For the text-containing cell, return its midpoint in (x, y) coordinate format. 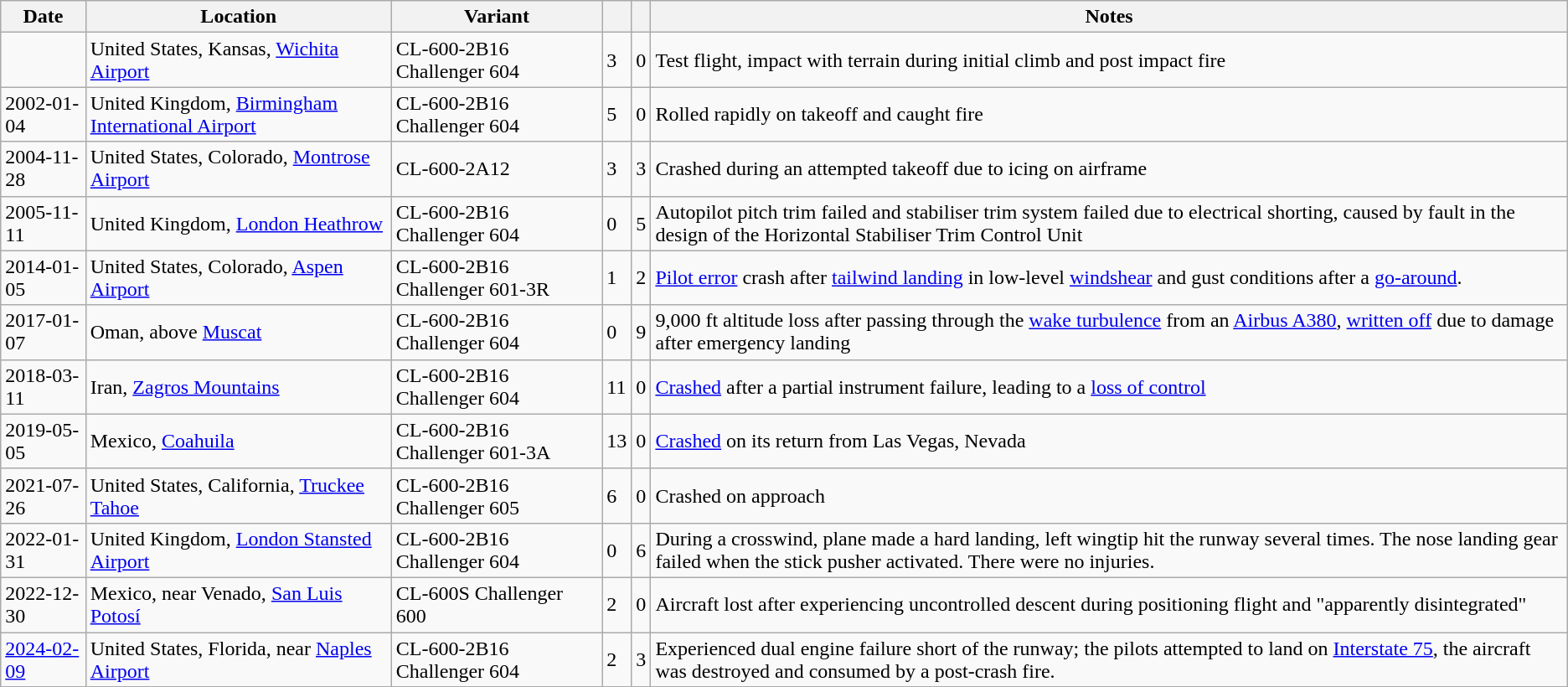
United States, Colorado, Aspen Airport (238, 278)
Aircraft lost after experiencing uncontrolled descent during positioning flight and "apparently disintegrated" (1109, 605)
2004-11-28 (44, 169)
Location (238, 17)
2019-05-05 (44, 441)
United Kingdom, Birmingham International Airport (238, 114)
Iran, Zagros Mountains (238, 387)
11 (616, 387)
2022-12-30 (44, 605)
2018-03-11 (44, 387)
2024-02-09 (44, 659)
Pilot error crash after tailwind landing in low-level windshear and gust conditions after a go-around. (1109, 278)
Test flight, impact with terrain during initial climb and post impact fire (1109, 60)
13 (616, 441)
CL-600-2B16 Challenger 605 (497, 496)
United States, California, Truckee Tahoe (238, 496)
CL-600-2B16 Challenger 601-3R (497, 278)
Crashed after a partial instrument failure, leading to a loss of control (1109, 387)
CL-600S Challenger 600 (497, 605)
United States, Kansas, Wichita Airport (238, 60)
CL-600-2A12 (497, 169)
1 (616, 278)
Date (44, 17)
Crashed on approach (1109, 496)
Crashed during an attempted takeoff due to icing on airframe (1109, 169)
Oman, above Muscat (238, 332)
Mexico, near Venado, San Luis Potosí (238, 605)
United States, Florida, near Naples Airport (238, 659)
United Kingdom, London Stansted Airport (238, 550)
2002-01-04 (44, 114)
Variant (497, 17)
CL-600-2B16 Challenger 601-3A (497, 441)
2021-07-26 (44, 496)
2005-11-11 (44, 223)
2017-01-07 (44, 332)
9 (642, 332)
2014-01-05 (44, 278)
Rolled rapidly on takeoff and caught fire (1109, 114)
2022-01-31 (44, 550)
9,000 ft altitude loss after passing through the wake turbulence from an Airbus A380, written off due to damage after emergency landing (1109, 332)
Notes (1109, 17)
United Kingdom, London Heathrow (238, 223)
Mexico, Coahuila (238, 441)
United States, Colorado, Montrose Airport (238, 169)
Crashed on its return from Las Vegas, Nevada (1109, 441)
